Return (X, Y) of the center of cell containing provided text 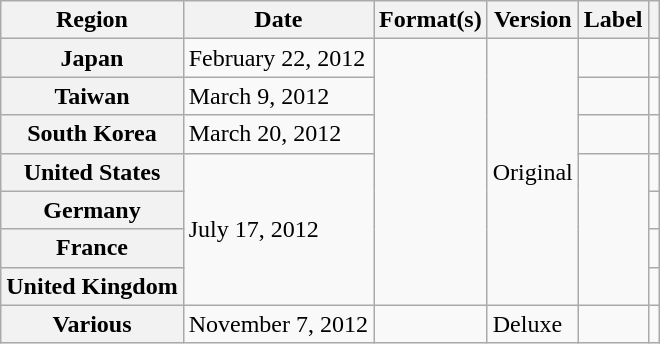
February 22, 2012 (278, 58)
Deluxe (532, 324)
South Korea (92, 134)
Taiwan (92, 96)
Format(s) (431, 20)
Various (92, 324)
Region (92, 20)
Original (532, 172)
Label (613, 20)
Japan (92, 58)
Date (278, 20)
Germany (92, 210)
November 7, 2012 (278, 324)
March 20, 2012 (278, 134)
France (92, 248)
July 17, 2012 (278, 229)
United States (92, 172)
United Kingdom (92, 286)
March 9, 2012 (278, 96)
Version (532, 20)
